Determine the [X, Y] coordinate at the center of the cell enclosing the given text.  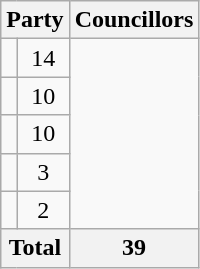
14 [43, 58]
2 [43, 210]
39 [134, 248]
Total [35, 248]
Party [35, 20]
3 [43, 172]
Councillors [134, 20]
